For the text-containing cell, return its midpoint in (X, Y) coordinate format. 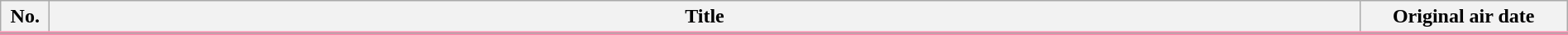
Title (705, 17)
No. (25, 17)
Original air date (1464, 17)
